Identify which cell holds the provided text, then report its [x, y] central coordinate. 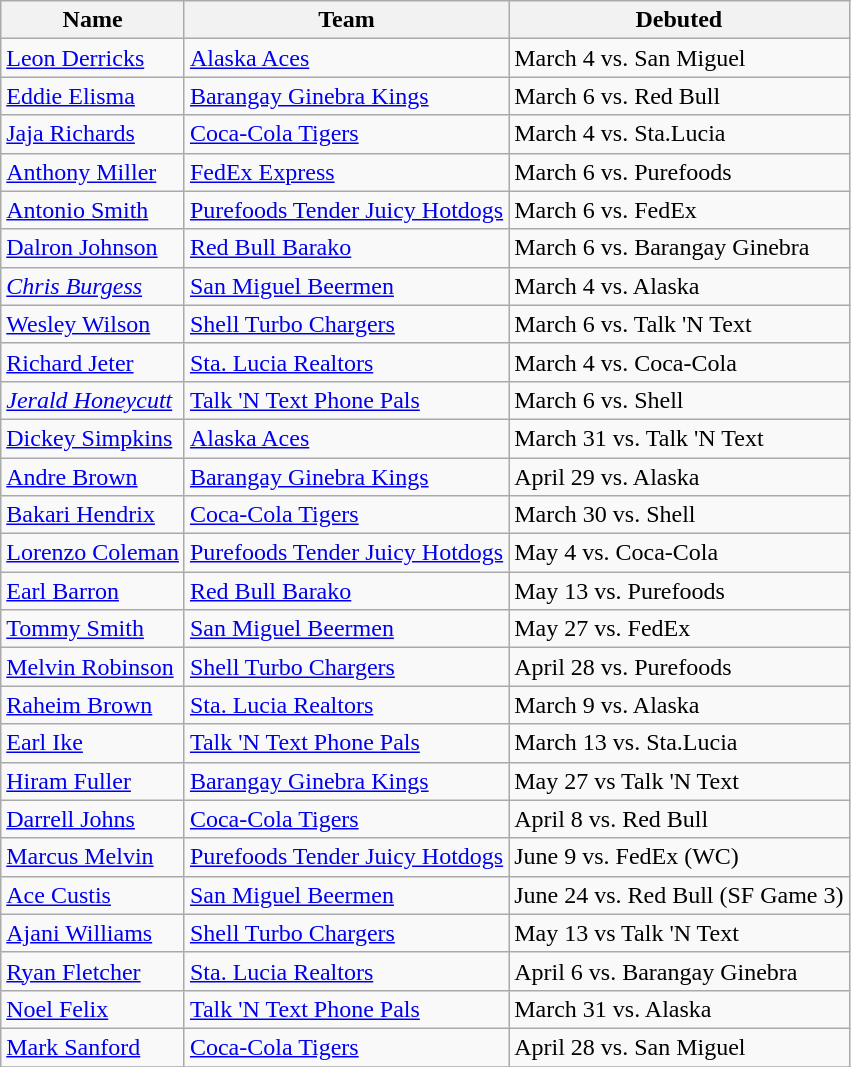
March 4 vs. San Miguel [679, 58]
Eddie Elisma [93, 96]
Earl Ike [93, 743]
Jerald Honeycutt [93, 400]
Debuted [679, 20]
Ajani Williams [93, 933]
Darrell Johns [93, 819]
April 28 vs. San Miguel [679, 1047]
Name [93, 20]
Dickey Simpkins [93, 438]
March 4 vs. Sta.Lucia [679, 134]
Noel Felix [93, 1009]
Hiram Fuller [93, 781]
Raheim Brown [93, 705]
March 31 vs. Alaska [679, 1009]
April 29 vs. Alaska [679, 477]
May 27 vs. FedEx [679, 629]
May 13 vs Talk 'N Text [679, 933]
March 13 vs. Sta.Lucia [679, 743]
April 28 vs. Purefoods [679, 667]
March 6 vs. Talk 'N Text [679, 324]
May 13 vs. Purefoods [679, 591]
Melvin Robinson [93, 667]
Marcus Melvin [93, 857]
May 27 vs Talk 'N Text [679, 781]
June 9 vs. FedEx (WC) [679, 857]
March 30 vs. Shell [679, 515]
Dalron Johnson [93, 248]
March 4 vs. Coca-Cola [679, 362]
March 31 vs. Talk 'N Text [679, 438]
June 24 vs. Red Bull (SF Game 3) [679, 895]
Richard Jeter [93, 362]
April 8 vs. Red Bull [679, 819]
Ryan Fletcher [93, 971]
Jaja Richards [93, 134]
Ace Custis [93, 895]
Andre Brown [93, 477]
Bakari Hendrix [93, 515]
March 4 vs. Alaska [679, 286]
Antonio Smith [93, 210]
FedEx Express [346, 172]
Earl Barron [93, 591]
Tommy Smith [93, 629]
Leon Derricks [93, 58]
March 6 vs. FedEx [679, 210]
March 6 vs. Shell [679, 400]
Mark Sanford [93, 1047]
Lorenzo Coleman [93, 553]
Chris Burgess [93, 286]
April 6 vs. Barangay Ginebra [679, 971]
Wesley Wilson [93, 324]
March 9 vs. Alaska [679, 705]
March 6 vs. Red Bull [679, 96]
March 6 vs. Purefoods [679, 172]
Anthony Miller [93, 172]
May 4 vs. Coca-Cola [679, 553]
March 6 vs. Barangay Ginebra [679, 248]
Team [346, 20]
